Extract the (x, y) coordinate from the center of the cell holding the provided text.  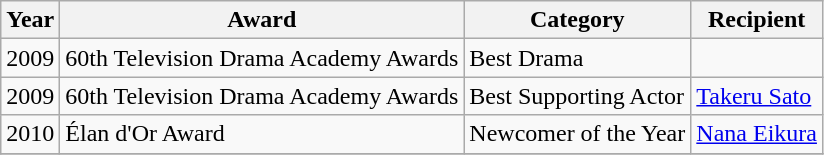
Takeru Sato (757, 96)
Nana Eikura (757, 134)
2010 (30, 134)
Year (30, 20)
Élan d'Or Award (262, 134)
Recipient (757, 20)
Award (262, 20)
Best Drama (578, 58)
Category (578, 20)
Newcomer of the Year (578, 134)
Best Supporting Actor (578, 96)
